Determine the (x, y) coordinate at the center of the cell enclosing the given text.  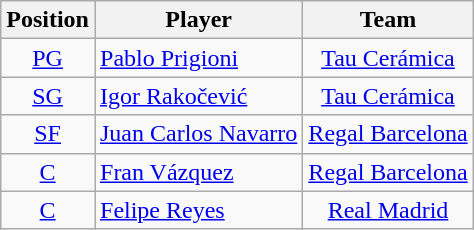
Felipe Reyes (198, 210)
Player (198, 20)
SG (48, 96)
Position (48, 20)
Team (388, 20)
PG (48, 58)
SF (48, 134)
Juan Carlos Navarro (198, 134)
Pablo Prigioni (198, 58)
Real Madrid (388, 210)
Igor Rakočević (198, 96)
Fran Vázquez (198, 172)
